Search for the cell housing the specified text and yield its (X, Y) center coordinate. 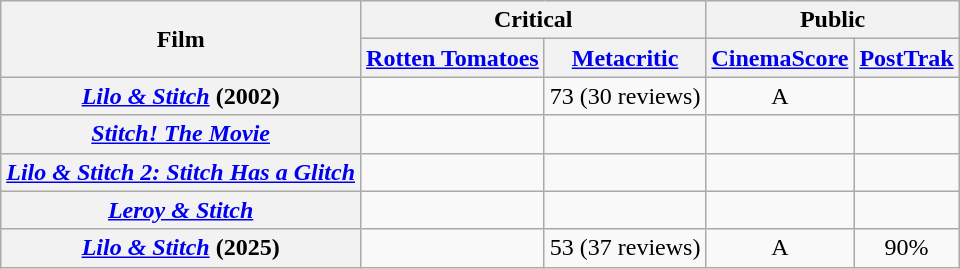
Film (181, 39)
PostTrak (906, 58)
Leroy & Stitch (181, 210)
53 (37 reviews) (625, 248)
73 (30 reviews) (625, 96)
90% (906, 248)
Lilo & Stitch (2002) (181, 96)
Stitch! The Movie (181, 134)
Rotten Tomatoes (453, 58)
Public (832, 20)
Lilo & Stitch 2: Stitch Has a Glitch (181, 172)
Critical (534, 20)
Lilo & Stitch (2025) (181, 248)
CinemaScore (780, 58)
Metacritic (625, 58)
